Return [x, y] of the center of cell containing provided text 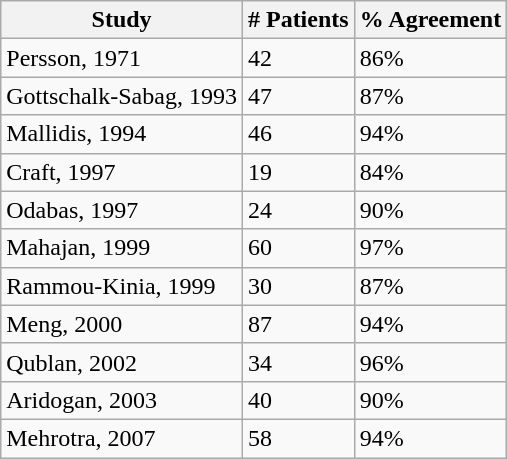
Rammou-Kinia, 1999 [122, 286]
46 [298, 134]
Mahajan, 1999 [122, 248]
Study [122, 20]
Mallidis, 1994 [122, 134]
Qublan, 2002 [122, 362]
40 [298, 400]
87 [298, 324]
# Patients [298, 20]
Persson, 1971 [122, 58]
24 [298, 210]
47 [298, 96]
Craft, 1997 [122, 172]
Mehrotra, 2007 [122, 438]
42 [298, 58]
Odabas, 1997 [122, 210]
% Agreement [430, 20]
97% [430, 248]
84% [430, 172]
58 [298, 438]
86% [430, 58]
Aridogan, 2003 [122, 400]
19 [298, 172]
Gottschalk-Sabag, 1993 [122, 96]
96% [430, 362]
34 [298, 362]
30 [298, 286]
Meng, 2000 [122, 324]
60 [298, 248]
